Scan for the cell matching the given text and deliver its [X, Y] coordinate at center. 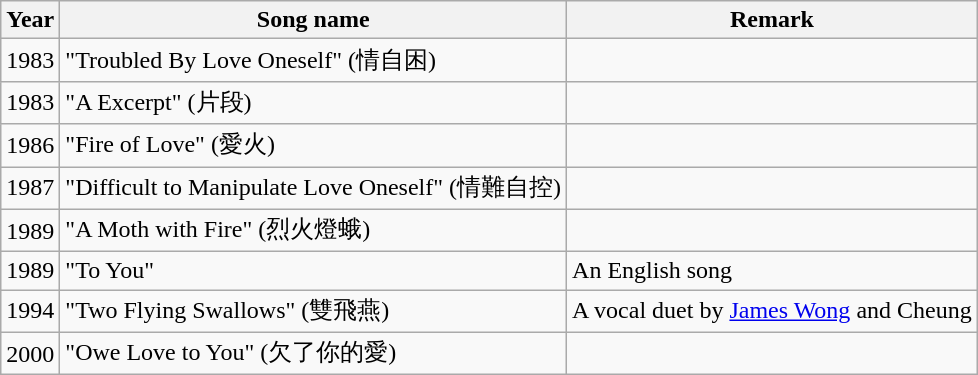
"Fire of Love" (愛火) [314, 146]
"Owe Love to You" (欠了你的愛) [314, 354]
Song name [314, 20]
"Difficult to Manipulate Love Oneself" (情難自控) [314, 188]
2000 [30, 354]
Year [30, 20]
"Two Flying Swallows" (雙飛燕) [314, 312]
1986 [30, 146]
1994 [30, 312]
An English song [772, 271]
A vocal duet by James Wong and Cheung [772, 312]
"A Moth with Fire" (烈火燈蛾) [314, 230]
Remark [772, 20]
1987 [30, 188]
"To You" [314, 271]
"Troubled By Love Oneself" (情自困) [314, 60]
"A Excerpt" (片段) [314, 102]
